Determine the [x, y] coordinate at the center of the cell enclosing the given text.  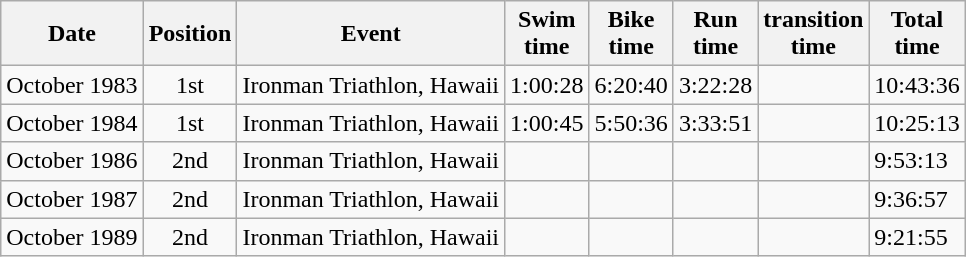
Biketime [631, 34]
1:00:28 [547, 85]
6:20:40 [631, 85]
3:33:51 [715, 123]
October 1983 [72, 85]
Date [72, 34]
1:00:45 [547, 123]
October 1986 [72, 161]
October 1989 [72, 237]
Totaltime [917, 34]
9:53:13 [917, 161]
October 1984 [72, 123]
Position [190, 34]
Swimtime [547, 34]
transitiontime [814, 34]
10:25:13 [917, 123]
10:43:36 [917, 85]
3:22:28 [715, 85]
Event [371, 34]
9:36:57 [917, 199]
9:21:55 [917, 237]
Runtime [715, 34]
5:50:36 [631, 123]
October 1987 [72, 199]
